Scan for the cell matching the given text and deliver its (x, y) coordinate at center. 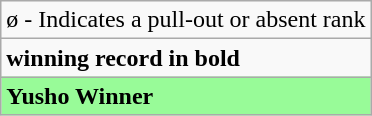
winning record in bold (186, 58)
Yusho Winner (186, 96)
ø - Indicates a pull-out or absent rank (186, 20)
